Identify which cell holds the provided text, then report its [x, y] central coordinate. 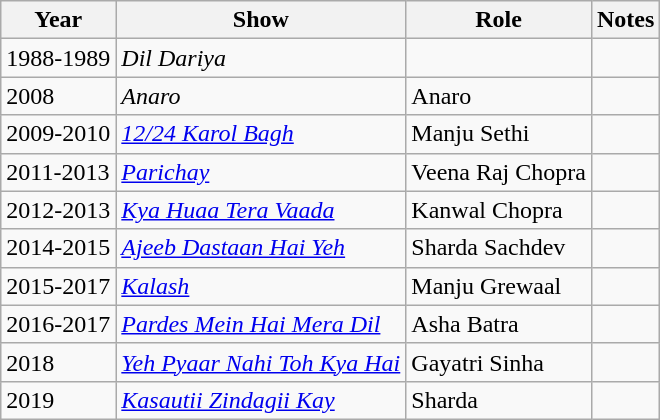
Kanwal Chopra [499, 210]
Veena Raj Chopra [499, 172]
2008 [58, 96]
Parichay [261, 172]
Ajeeb Dastaan Hai Yeh [261, 248]
12/24 Karol Bagh [261, 134]
Sharda [499, 400]
Year [58, 20]
Pardes Mein Hai Mera Dil [261, 324]
Kasautii Zindagii Kay [261, 400]
Kya Huaa Tera Vaada [261, 210]
Gayatri Sinha [499, 362]
Manju Sethi [499, 134]
Sharda Sachdev [499, 248]
Role [499, 20]
2016-2017 [58, 324]
Notes [625, 20]
2018 [58, 362]
Yeh Pyaar Nahi Toh Kya Hai [261, 362]
2014-2015 [58, 248]
Show [261, 20]
2012-2013 [58, 210]
Dil Dariya [261, 58]
Asha Batra [499, 324]
2019 [58, 400]
2009-2010 [58, 134]
1988-1989 [58, 58]
2011-2013 [58, 172]
Kalash [261, 286]
2015-2017 [58, 286]
Manju Grewaal [499, 286]
